For the text-containing cell, return its midpoint in (X, Y) coordinate format. 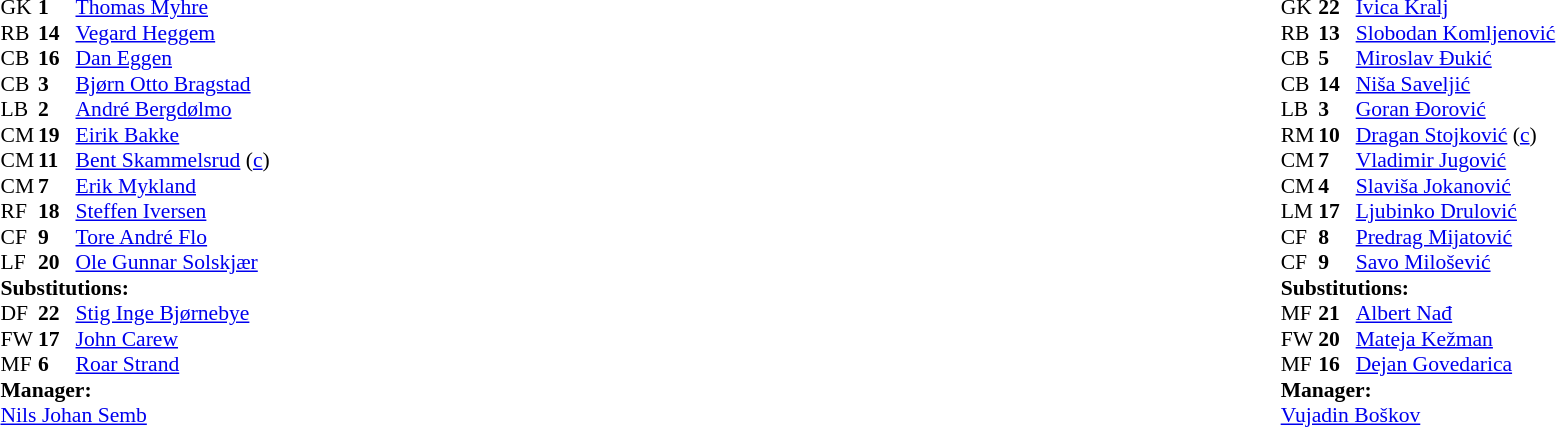
10 (1337, 135)
Dan Eggen (173, 59)
Bjørn Otto Bragstad (173, 84)
Roar Strand (173, 365)
18 (57, 211)
2 (57, 109)
13 (1337, 33)
6 (57, 365)
21 (1337, 313)
19 (57, 135)
Mateja Kežman (1456, 339)
Erik Mykland (173, 186)
André Bergdølmo (173, 109)
Miroslav Đukić (1456, 59)
8 (1337, 237)
DF (19, 313)
Predrag Mijatović (1456, 237)
Stig Inge Bjørnebye (173, 313)
Albert Nađ (1456, 313)
Ole Gunnar Solskjær (173, 263)
John Carew (173, 339)
RM (1300, 135)
Vegard Heggem (173, 33)
Steffen Iversen (173, 211)
Eirik Bakke (173, 135)
Slaviša Jokanović (1456, 186)
RF (19, 211)
Savo Milošević (1456, 263)
5 (1337, 59)
Bent Skammelsrud (c) (173, 161)
Ljubinko Drulović (1456, 211)
11 (57, 161)
Tore André Flo (173, 237)
22 (57, 313)
Slobodan Komljenović (1456, 33)
Dejan Govedarica (1456, 365)
Goran Đorović (1456, 109)
LF (19, 263)
LM (1300, 211)
Niša Saveljić (1456, 84)
4 (1337, 186)
Vladimir Jugović (1456, 161)
Dragan Stojković (c) (1456, 135)
